Determine the [X, Y] coordinate at the center of the cell enclosing the given text.  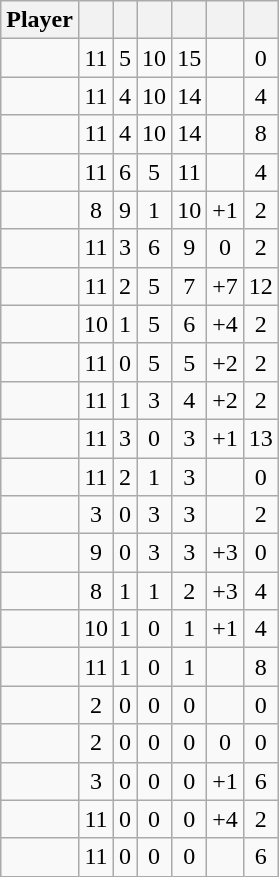
13 [260, 438]
+7 [226, 286]
12 [260, 286]
7 [190, 286]
Player [40, 20]
15 [190, 58]
